Extract the (x, y) coordinate from the center of the cell holding the provided text.  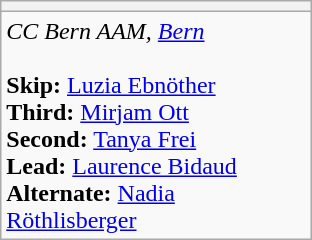
CC Bern AAM, BernSkip: Luzia Ebnöther Third: Mirjam Ott Second: Tanya Frei Lead: Laurence Bidaud Alternate: Nadia Röthlisberger (156, 126)
